Return [X, Y] of the center of cell containing provided text 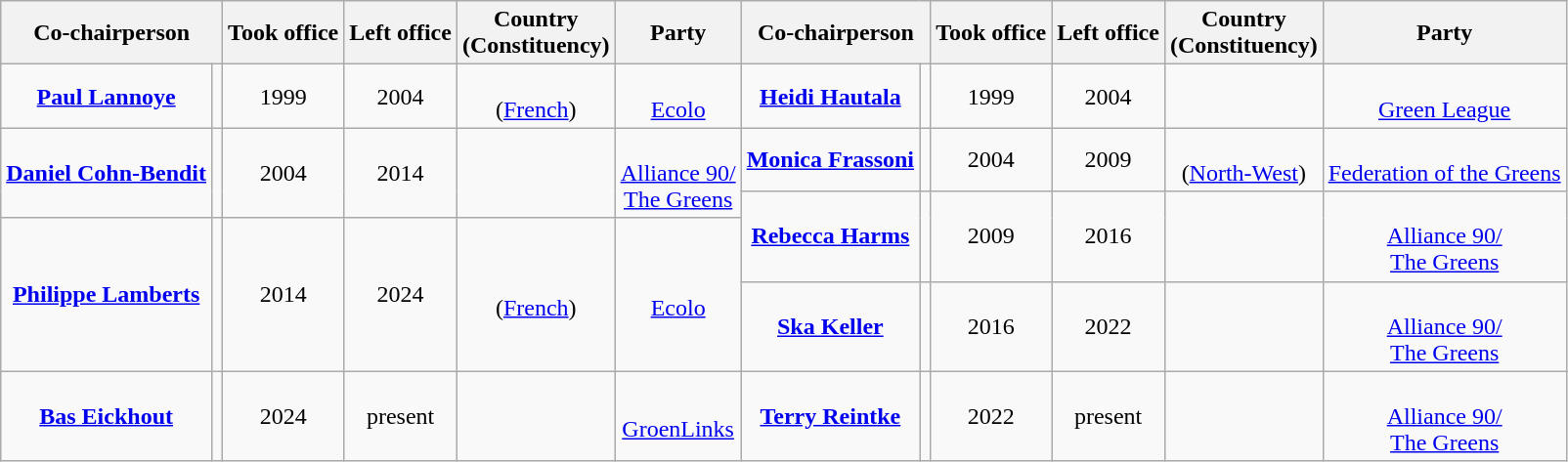
Green League [1445, 96]
GroenLinks [678, 416]
Paul Lannoye [107, 96]
Terry Reintke [830, 416]
Monica Frassoni [830, 160]
(North-West) [1243, 160]
Philippe Lamberts [107, 295]
Bas Eickhout [107, 416]
Ska Keller [830, 326]
Federation of the Greens [1445, 160]
Heidi Hautala [830, 96]
Rebecca Harms [830, 236]
Daniel Cohn-Bendit [107, 173]
